For the text-containing cell, return its midpoint in [X, Y] coordinate format. 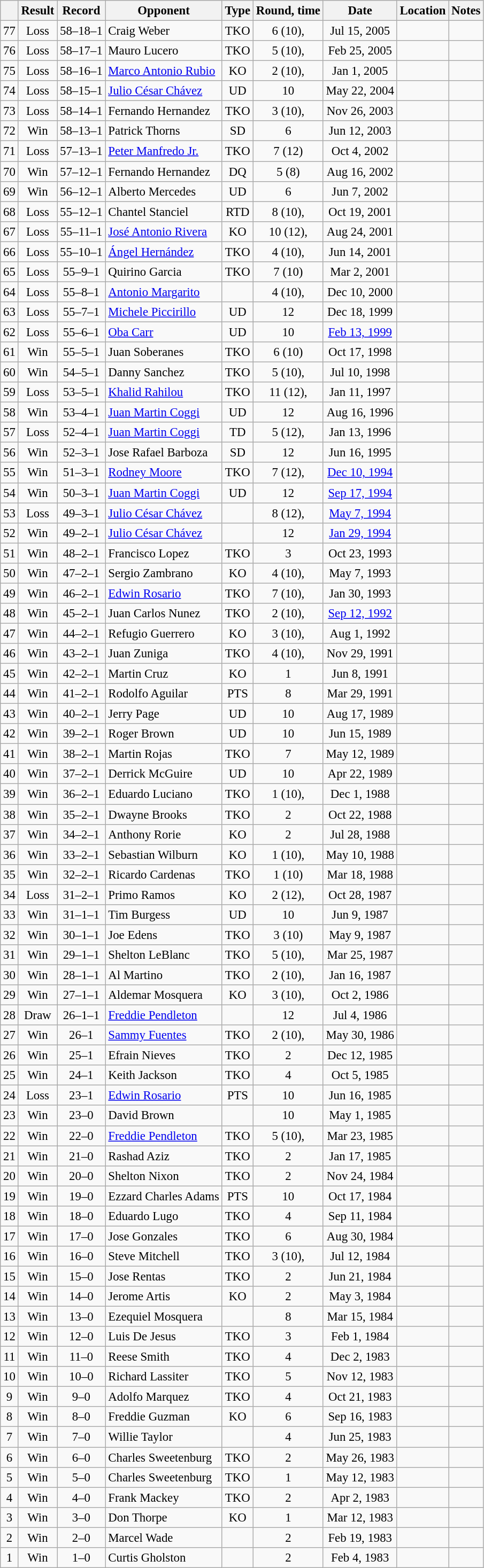
Francisco Lopez [164, 553]
May 7, 1993 [360, 573]
37–2–1 [81, 774]
32 [10, 935]
Ezzard Charles Adams [164, 1196]
44–2–1 [81, 633]
47–2–1 [81, 573]
76 [10, 51]
Round, time [288, 11]
Jan 1, 2005 [360, 71]
Adolfo Marquez [164, 1397]
18 [10, 1216]
TD [237, 432]
Sep 16, 1983 [360, 1417]
7 (10), [288, 593]
1–0 [81, 1558]
39–2–1 [81, 734]
Jun 25, 1983 [360, 1437]
25–1 [81, 1055]
77 [10, 31]
36–2–1 [81, 794]
4–0 [81, 1497]
14 [10, 1297]
45 [10, 674]
55–7–1 [81, 312]
Anthony Rorie [164, 834]
Dec 18, 1999 [360, 312]
Rashad Aziz [164, 1156]
37 [10, 834]
33 [10, 915]
5 (12), [288, 432]
67 [10, 231]
Aug 16, 1996 [360, 413]
55–6–1 [81, 332]
25 [10, 1075]
Nov 12, 1983 [360, 1377]
Jan 11, 1997 [360, 392]
46–2–1 [81, 593]
12–0 [81, 1337]
55–5–1 [81, 352]
Feb 13, 1999 [360, 332]
Oct 28, 1987 [360, 895]
Juan Carlos Nunez [164, 614]
74 [10, 91]
Eduardo Luciano [164, 794]
Mar 23, 1985 [360, 1136]
33–2–1 [81, 855]
28–1–1 [81, 975]
52 [10, 533]
Willie Taylor [164, 1437]
6 (10), [288, 31]
58–17–1 [81, 51]
Jul 28, 1988 [360, 834]
70 [10, 172]
Aug 24, 2001 [360, 231]
Jan 13, 1996 [360, 432]
Danny Sanchez [164, 372]
31–2–1 [81, 895]
42 [10, 734]
46 [10, 654]
52–3–1 [81, 453]
Oct 19, 2001 [360, 212]
59 [10, 392]
28 [10, 1015]
31–1–1 [81, 915]
58–13–1 [81, 131]
22–0 [81, 1136]
42–2–1 [81, 674]
57–12–1 [81, 172]
47 [10, 633]
Jul 15, 2005 [360, 31]
15–0 [81, 1276]
17–0 [81, 1236]
Khalid Rahilou [164, 392]
Aug 1, 1992 [360, 633]
3 (10) [288, 935]
35–2–1 [81, 814]
8–0 [81, 1417]
May 1, 1985 [360, 1116]
10 (12), [288, 231]
Mar 25, 1987 [360, 955]
Apr 2, 1983 [360, 1497]
Derrick McGuire [164, 774]
20–0 [81, 1176]
Nov 26, 2003 [360, 111]
May 12, 1989 [360, 754]
Oct 5, 1985 [360, 1075]
41 [10, 754]
Result [37, 11]
1 (10) [288, 874]
Mar 18, 1988 [360, 874]
53–4–1 [81, 413]
11–0 [81, 1357]
48–2–1 [81, 553]
66 [10, 252]
Jul 12, 1984 [360, 1256]
Quirino Garcia [164, 272]
Antonio Margarito [164, 292]
Refugio Guerrero [164, 633]
Nov 24, 1984 [360, 1176]
Feb 25, 2005 [360, 51]
Reese Smith [164, 1357]
45–2–1 [81, 614]
Richard Lassiter [164, 1377]
Aug 30, 1984 [360, 1236]
May 10, 1988 [360, 855]
7 (12) [288, 151]
Jun 16, 1985 [360, 1096]
Dwayne Brooks [164, 814]
7 (10) [288, 272]
73 [10, 111]
Primo Ramos [164, 895]
27–1–1 [81, 995]
Mauro Lucero [164, 51]
Feb 19, 1983 [360, 1538]
May 7, 1994 [360, 513]
26–1–1 [81, 1015]
Notes [466, 11]
58–15–1 [81, 91]
19 [10, 1196]
Marcel Wade [164, 1538]
May 26, 1983 [360, 1457]
57 [10, 432]
May 9, 1987 [360, 935]
Type [237, 11]
Feb 1, 1984 [360, 1337]
Oct 21, 1983 [360, 1397]
29–1–1 [81, 955]
Aldemar Mosquera [164, 995]
49–3–1 [81, 513]
Oct 23, 1993 [360, 553]
May 3, 1984 [360, 1297]
Ezequiel Mosquera [164, 1317]
56–12–1 [81, 191]
55–9–1 [81, 272]
50–3–1 [81, 493]
Dec 10, 2000 [360, 292]
58–18–1 [81, 31]
Aug 17, 1989 [360, 714]
53 [10, 513]
54 [10, 493]
61 [10, 352]
Al Martino [164, 975]
Jan 29, 1994 [360, 533]
32–2–1 [81, 874]
Sammy Fuentes [164, 1035]
Ángel Hernández [164, 252]
Dec 2, 1983 [360, 1357]
36 [10, 855]
Draw [37, 1015]
Jun 15, 1989 [360, 734]
Oct 22, 1988 [360, 814]
Feb 4, 1983 [360, 1558]
Martin Rojas [164, 754]
6 (10) [288, 352]
38–2–1 [81, 754]
53–5–1 [81, 392]
55–12–1 [81, 212]
Shelton LeBlanc [164, 955]
Jul 4, 1986 [360, 1015]
71 [10, 151]
Jan 30, 1993 [360, 593]
41–2–1 [81, 694]
Patrick Thorns [164, 131]
Sep 11, 1984 [360, 1216]
11 [10, 1357]
51–3–1 [81, 473]
14–0 [81, 1297]
58–14–1 [81, 111]
44 [10, 694]
5–0 [81, 1477]
Tim Burgess [164, 915]
16 [10, 1256]
39 [10, 794]
40–2–1 [81, 714]
10–0 [81, 1377]
58 [10, 413]
Jan 17, 1985 [360, 1156]
Mar 12, 1983 [360, 1517]
Jun 16, 1995 [360, 453]
30–1–1 [81, 935]
9–0 [81, 1397]
18–0 [81, 1216]
Jerome Artis [164, 1297]
Jun 8, 1991 [360, 674]
13 [10, 1317]
24 [10, 1096]
50 [10, 573]
Dec 12, 1985 [360, 1055]
Michele Piccirillo [164, 312]
55–11–1 [81, 231]
68 [10, 212]
Nov 29, 1991 [360, 654]
60 [10, 372]
26–1 [81, 1035]
Jun 9, 1987 [360, 915]
49 [10, 593]
Don Thorpe [164, 1517]
Sep 12, 1992 [360, 614]
Rodolfo Aguilar [164, 694]
José Antonio Rivera [164, 231]
5 (8) [288, 172]
23–0 [81, 1116]
Keith Jackson [164, 1075]
Eduardo Lugo [164, 1216]
23 [10, 1116]
Opponent [164, 11]
Jul 10, 1998 [360, 372]
58–16–1 [81, 71]
Jun 7, 2002 [360, 191]
David Brown [164, 1116]
7–0 [81, 1437]
May 22, 2004 [360, 91]
Date [360, 11]
Location [422, 11]
2–0 [81, 1538]
Curtis Gholston [164, 1558]
Steve Mitchell [164, 1256]
27 [10, 1035]
29 [10, 995]
Roger Brown [164, 734]
Oba Carr [164, 332]
Chantel Stanciel [164, 212]
48 [10, 614]
49–2–1 [81, 533]
62 [10, 332]
Sep 17, 1994 [360, 493]
Jun 21, 1984 [360, 1276]
8 (10), [288, 212]
54–5–1 [81, 372]
Juan Zuniga [164, 654]
65 [10, 272]
Oct 17, 1998 [360, 352]
31 [10, 955]
Oct 2, 1986 [360, 995]
30 [10, 975]
21 [10, 1156]
19–0 [81, 1196]
Record [81, 11]
11 (12), [288, 392]
75 [10, 71]
Sergio Zambrano [164, 573]
Mar 29, 1991 [360, 694]
Apr 22, 1989 [360, 774]
Mar 2, 2001 [360, 272]
34–2–1 [81, 834]
16–0 [81, 1256]
Efrain Nieves [164, 1055]
34 [10, 895]
43 [10, 714]
38 [10, 814]
15 [10, 1276]
56 [10, 453]
20 [10, 1176]
52–4–1 [81, 432]
May 30, 1986 [360, 1035]
57–13–1 [81, 151]
40 [10, 774]
43–2–1 [81, 654]
Aug 16, 2002 [360, 172]
Dec 1, 1988 [360, 794]
Joe Edens [164, 935]
Jun 14, 2001 [360, 252]
Shelton Nixon [164, 1176]
Jan 16, 1987 [360, 975]
Ricardo Cardenas [164, 874]
Luis De Jesus [164, 1337]
21–0 [81, 1156]
RTD [237, 212]
55 [10, 473]
69 [10, 191]
Marco Antonio Rubio [164, 71]
Alberto Mercedes [164, 191]
Jose Rafael Barboza [164, 453]
2 (12), [288, 895]
Craig Weber [164, 31]
Oct 4, 2002 [360, 151]
Dec 10, 1994 [360, 473]
55–10–1 [81, 252]
23–1 [81, 1096]
9 [10, 1397]
35 [10, 874]
7 (12), [288, 473]
Freddie Guzman [164, 1417]
Jose Gonzales [164, 1236]
17 [10, 1236]
24–1 [81, 1075]
Juan Soberanes [164, 352]
64 [10, 292]
3–0 [81, 1517]
6–0 [81, 1457]
51 [10, 553]
72 [10, 131]
Martin Cruz [164, 674]
26 [10, 1055]
22 [10, 1136]
Rodney Moore [164, 473]
Jun 12, 2003 [360, 131]
55–8–1 [81, 292]
Sebastian Wilburn [164, 855]
May 12, 1983 [360, 1477]
DQ [237, 172]
Jerry Page [164, 714]
Jose Rentas [164, 1276]
Frank Mackey [164, 1497]
Mar 15, 1984 [360, 1317]
Oct 17, 1984 [360, 1196]
8 (12), [288, 513]
13–0 [81, 1317]
63 [10, 312]
Peter Manfredo Jr. [164, 151]
